Capture the cell that displays the provided text and extract its [X, Y] central coordinate. 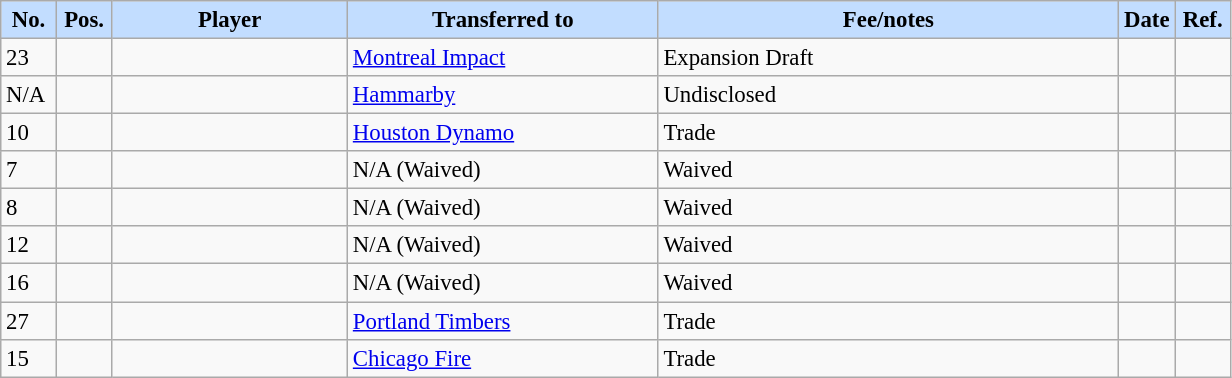
8 [29, 208]
23 [29, 58]
Portland Timbers [504, 321]
Date [1147, 20]
No. [29, 20]
12 [29, 245]
Ref. [1203, 20]
27 [29, 321]
Chicago Fire [504, 358]
Pos. [84, 20]
Transferred to [504, 20]
Houston Dynamo [504, 133]
10 [29, 133]
N/A [29, 95]
Player [230, 20]
Hammarby [504, 95]
Montreal Impact [504, 58]
Expansion Draft [888, 58]
Undisclosed [888, 95]
16 [29, 283]
15 [29, 358]
Fee/notes [888, 20]
7 [29, 170]
